Pinpoint the cell where the given text exists, returning its [X, Y] midpoint coordinate. 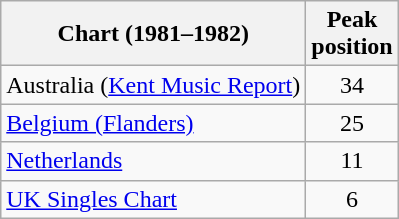
6 [352, 199]
Netherlands [154, 161]
34 [352, 85]
Chart (1981–1982) [154, 34]
UK Singles Chart [154, 199]
Belgium (Flanders) [154, 123]
25 [352, 123]
Australia (Kent Music Report) [154, 85]
Peakposition [352, 34]
11 [352, 161]
